Return (X, Y) of the center of cell containing provided text 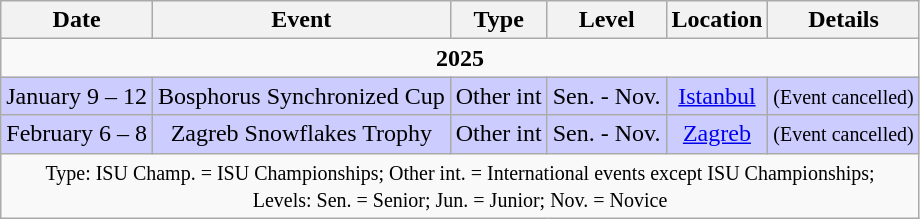
January 9 – 12 (77, 96)
Zagreb (717, 134)
Type (498, 20)
February 6 – 8 (77, 134)
Details (844, 20)
Location (717, 20)
Istanbul (717, 96)
Level (606, 20)
Event (301, 20)
Bosphorus Synchronized Cup (301, 96)
Zagreb Snowflakes Trophy (301, 134)
Type: ISU Champ. = ISU Championships; Other int. = International events except ISU Championships;Levels: Sen. = Senior; Jun. = Junior; Nov. = Novice (460, 186)
2025 (460, 58)
Date (77, 20)
